Pinpoint the cell where the given text exists, returning its (x, y) midpoint coordinate. 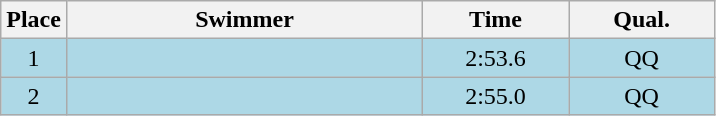
Qual. (642, 20)
2 (34, 96)
Time (496, 20)
1 (34, 58)
2:53.6 (496, 58)
Place (34, 20)
Swimmer (244, 20)
2:55.0 (496, 96)
